Search for the cell housing the specified text and yield its (x, y) center coordinate. 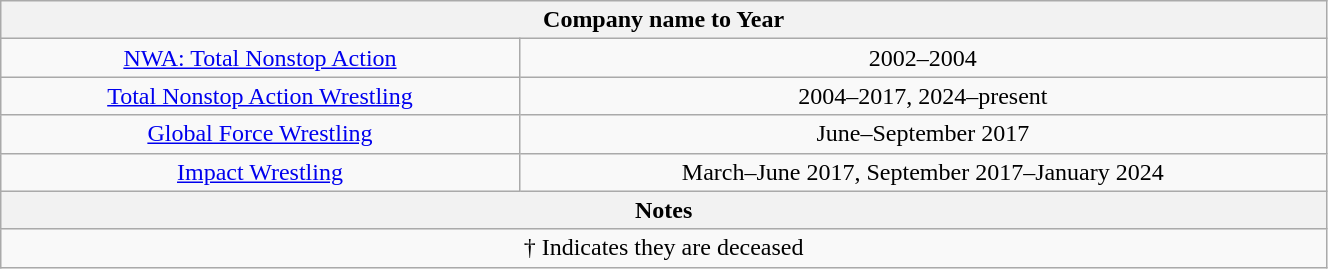
March–June 2017, September 2017–January 2024 (922, 172)
2002–2004 (922, 58)
Global Force Wrestling (260, 134)
Impact Wrestling (260, 172)
Total Nonstop Action Wrestling (260, 96)
† Indicates they are deceased (664, 248)
Notes (664, 210)
June–September 2017 (922, 134)
NWA: Total Nonstop Action (260, 58)
2004–2017, 2024–present (922, 96)
Company name to Year (664, 20)
